Find where the given text appears and provide that cell's center as (x, y) coordinate. 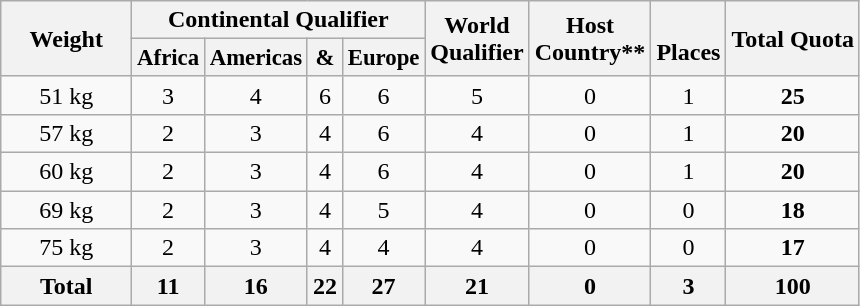
60 kg (66, 172)
HostCountry** (590, 39)
16 (256, 286)
11 (168, 286)
Total (66, 286)
51 kg (66, 95)
WorldQualifier (477, 39)
Africa (168, 58)
21 (477, 286)
Continental Qualifier (278, 20)
69 kg (66, 210)
Total Quota (793, 39)
22 (324, 286)
17 (793, 248)
57 kg (66, 133)
25 (793, 95)
& (324, 58)
75 kg (66, 248)
Europe (383, 58)
27 (383, 286)
Americas (256, 58)
18 (793, 210)
Places (688, 39)
Weight (66, 39)
100 (793, 286)
